Determine the [X, Y] coordinate at the center of the cell enclosing the given text.  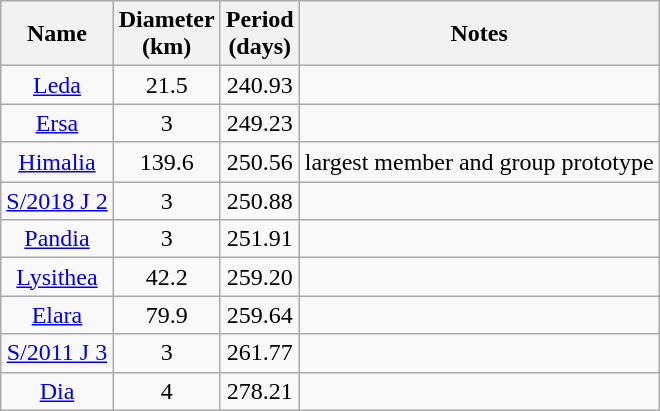
259.20 [260, 277]
42.2 [166, 277]
Lysithea [57, 277]
278.21 [260, 391]
Dia [57, 391]
Name [57, 34]
251.91 [260, 239]
Himalia [57, 162]
250.88 [260, 201]
249.23 [260, 123]
240.93 [260, 85]
250.56 [260, 162]
259.64 [260, 315]
21.5 [166, 85]
Ersa [57, 123]
Pandia [57, 239]
4 [166, 391]
261.77 [260, 353]
Notes [479, 34]
Diameter(km) [166, 34]
Period(days) [260, 34]
Elara [57, 315]
S/2011 J 3 [57, 353]
S/2018 J 2 [57, 201]
139.6 [166, 162]
Leda [57, 85]
79.9 [166, 315]
largest member and group prototype [479, 162]
